Determine the (X, Y) coordinate at the center of the cell enclosing the given text.  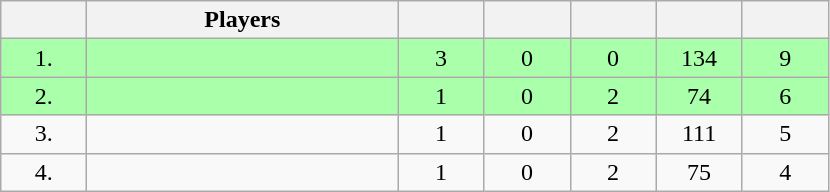
Players (242, 20)
9 (785, 58)
3 (441, 58)
74 (699, 96)
1. (44, 58)
6 (785, 96)
2. (44, 96)
4 (785, 172)
111 (699, 134)
134 (699, 58)
3. (44, 134)
75 (699, 172)
5 (785, 134)
4. (44, 172)
